Provide the [x, y] coordinate of the cell's center where the given text is located.  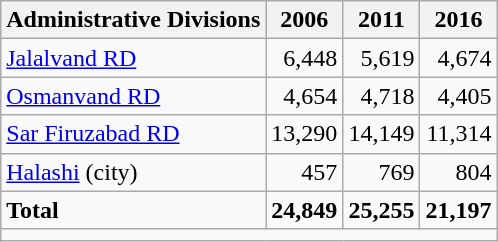
4,674 [458, 58]
13,290 [304, 134]
24,849 [304, 210]
2006 [304, 20]
Sar Firuzabad RD [134, 134]
457 [304, 172]
11,314 [458, 134]
Administrative Divisions [134, 20]
Jalalvand RD [134, 58]
769 [382, 172]
21,197 [458, 210]
25,255 [382, 210]
2016 [458, 20]
4,654 [304, 96]
2011 [382, 20]
6,448 [304, 58]
Halashi (city) [134, 172]
Osmanvand RD [134, 96]
Total [134, 210]
4,718 [382, 96]
14,149 [382, 134]
5,619 [382, 58]
4,405 [458, 96]
804 [458, 172]
